Identify which cell holds the provided text, then report its (X, Y) central coordinate. 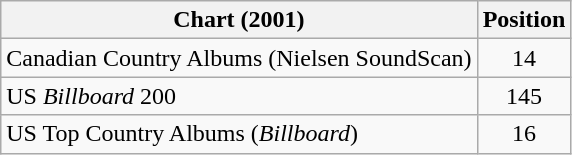
Canadian Country Albums (Nielsen SoundScan) (239, 58)
US Billboard 200 (239, 96)
14 (524, 58)
16 (524, 134)
145 (524, 96)
US Top Country Albums (Billboard) (239, 134)
Chart (2001) (239, 20)
Position (524, 20)
